Search for the cell housing the specified text and yield its [X, Y] center coordinate. 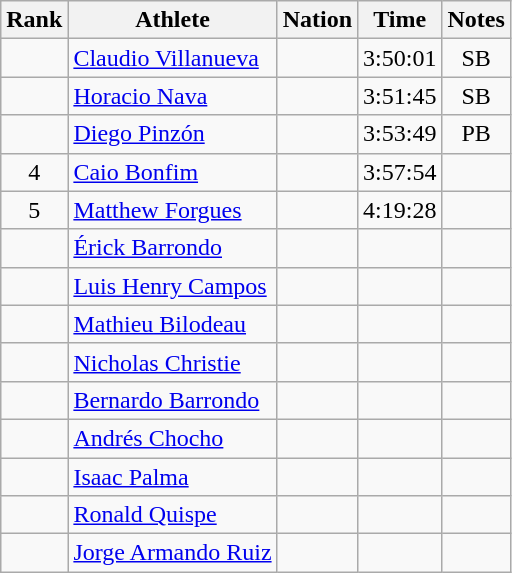
Horacio Nava [172, 96]
5 [34, 210]
Nicholas Christie [172, 362]
Rank [34, 20]
Nation [317, 20]
Claudio Villanueva [172, 58]
Luis Henry Campos [172, 286]
3:50:01 [400, 58]
Ronald Quispe [172, 515]
Notes [476, 20]
Athlete [172, 20]
Matthew Forgues [172, 210]
Time [400, 20]
Jorge Armando Ruiz [172, 553]
4 [34, 172]
Mathieu Bilodeau [172, 324]
3:53:49 [400, 134]
3:57:54 [400, 172]
Bernardo Barrondo [172, 400]
Isaac Palma [172, 477]
Érick Barrondo [172, 248]
Caio Bonfim [172, 172]
PB [476, 134]
Diego Pinzón [172, 134]
Andrés Chocho [172, 438]
3:51:45 [400, 96]
4:19:28 [400, 210]
